Search for the cell housing the specified text and yield its [x, y] center coordinate. 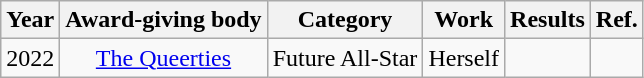
Results [548, 20]
Ref. [616, 20]
Herself [464, 58]
Year [30, 20]
Future All-Star [345, 58]
Work [464, 20]
Category [345, 20]
The Queerties [164, 58]
2022 [30, 58]
Award-giving body [164, 20]
